Return the [x, y] coordinate for the center point of the cell that contains the specified text.  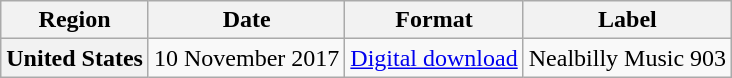
United States [75, 58]
Label [627, 20]
Digital download [434, 58]
Format [434, 20]
Region [75, 20]
Nealbilly Music 903 [627, 58]
10 November 2017 [246, 58]
Date [246, 20]
